Capture the cell that displays the provided text and extract its [x, y] central coordinate. 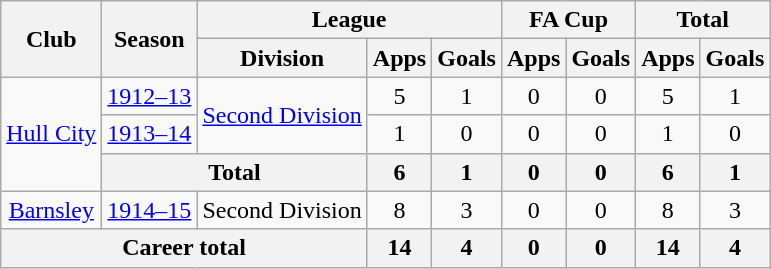
1913–14 [150, 134]
League [350, 20]
Barnsley [52, 210]
Season [150, 39]
1912–13 [150, 96]
Hull City [52, 134]
Career total [184, 248]
1914–15 [150, 210]
Club [52, 39]
Division [282, 58]
FA Cup [568, 20]
